Output the [x, y] coordinate of the center of the cell containing the given text.  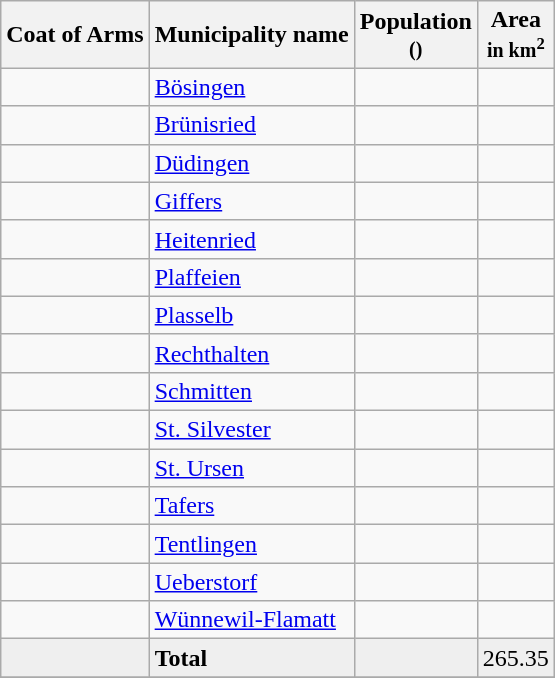
Population () [416, 34]
Coat of Arms [75, 34]
Plaffeien [252, 277]
Municipality name [252, 34]
Schmitten [252, 391]
Bösingen [252, 87]
Ueberstorf [252, 582]
Rechthalten [252, 353]
Heitenried [252, 239]
Tentlingen [252, 544]
Düdingen [252, 163]
St. Ursen [252, 468]
Wünnewil-Flamatt [252, 620]
Giffers [252, 201]
Tafers [252, 506]
Brünisried [252, 125]
Plasselb [252, 315]
Areain km2 [516, 34]
St. Silvester [252, 430]
Total [252, 658]
265.35 [516, 658]
